Return the (x, y) coordinate for the center point of the cell that contains the specified text.  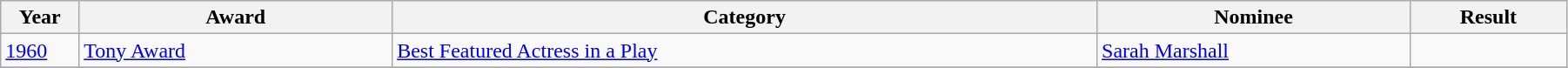
1960 (40, 51)
Best Featured Actress in a Play (745, 51)
Sarah Marshall (1254, 51)
Category (745, 17)
Tony Award (236, 51)
Year (40, 17)
Result (1488, 17)
Nominee (1254, 17)
Award (236, 17)
